Provide the (x, y) coordinate of the cell's center where the given text is located.  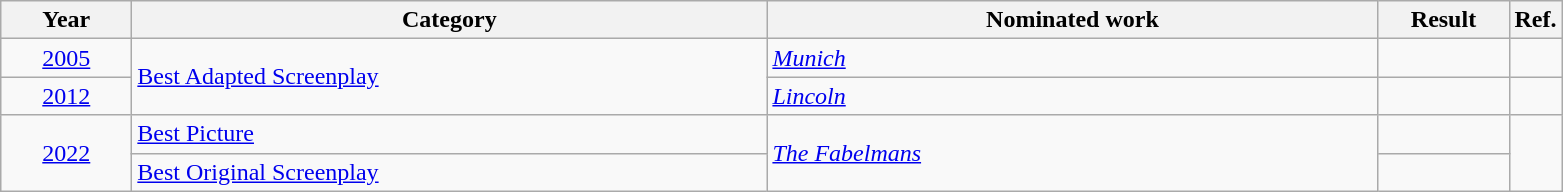
2012 (66, 96)
Lincoln (1072, 96)
2022 (66, 153)
Best Picture (450, 134)
2005 (66, 58)
Year (66, 20)
Ref. (1536, 20)
Result (1444, 20)
Munich (1072, 58)
Nominated work (1072, 20)
The Fabelmans (1072, 153)
Category (450, 20)
Best Adapted Screenplay (450, 77)
Best Original Screenplay (450, 172)
